For the text-containing cell, return its midpoint in (X, Y) coordinate format. 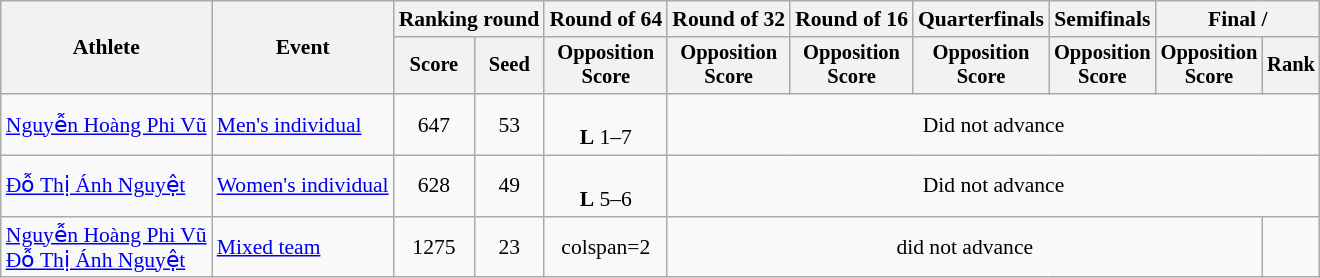
Round of 16 (852, 19)
628 (434, 186)
Final / (1238, 19)
Round of 32 (728, 19)
Round of 64 (606, 19)
Đỗ Thị Ánh Nguyệt (106, 186)
L 1–7 (606, 124)
Quarterfinals (981, 19)
Women's individual (303, 186)
Seed (509, 66)
Nguyễn Hoàng Phi VũĐỗ Thị Ánh Nguyệt (106, 248)
Nguyễn Hoàng Phi Vũ (106, 124)
23 (509, 248)
49 (509, 186)
Mixed team (303, 248)
647 (434, 124)
1275 (434, 248)
Semifinals (1102, 19)
53 (509, 124)
L 5–6 (606, 186)
did not advance (964, 248)
Rank (1291, 66)
Men's individual (303, 124)
Score (434, 66)
Ranking round (470, 19)
Athlete (106, 48)
Event (303, 48)
colspan=2 (606, 248)
